Extract the (X, Y) coordinate from the center of the cell holding the provided text.  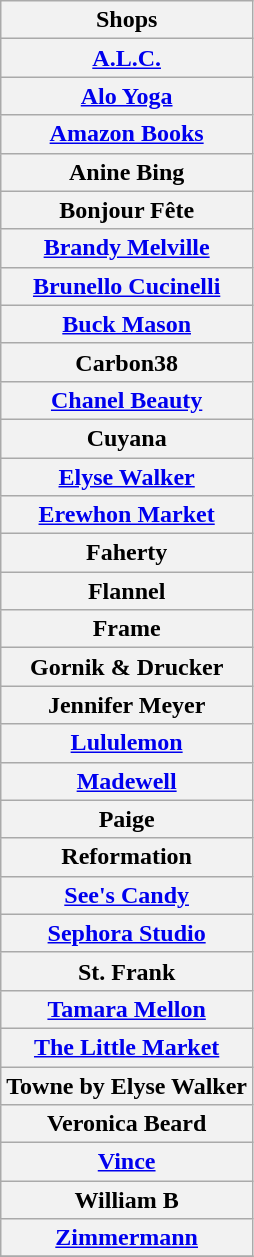
Brandy Melville (127, 248)
Amazon Books (127, 134)
Buck Mason (127, 324)
Gornik & Drucker (127, 667)
Lululemon (127, 743)
Tamara Mellon (127, 1009)
Zimmermann (127, 1238)
The Little Market (127, 1047)
A.L.C. (127, 58)
Flannel (127, 591)
St. Frank (127, 971)
Reformation (127, 857)
Madewell (127, 781)
Brunello Cucinelli (127, 286)
Anine Bing (127, 172)
Vince (127, 1162)
Bonjour Fête (127, 210)
Cuyana (127, 438)
Frame (127, 629)
William B (127, 1200)
Jennifer Meyer (127, 705)
Sephora Studio (127, 933)
Erewhon Market (127, 515)
Elyse Walker (127, 477)
Faherty (127, 553)
Paige (127, 819)
See's Candy (127, 895)
Shops (127, 20)
Veronica Beard (127, 1124)
Chanel Beauty (127, 400)
Towne by Elyse Walker (127, 1085)
Alo Yoga (127, 96)
Carbon38 (127, 362)
